Detect which cell encompasses the target text, then output its (x, y) center coordinate. 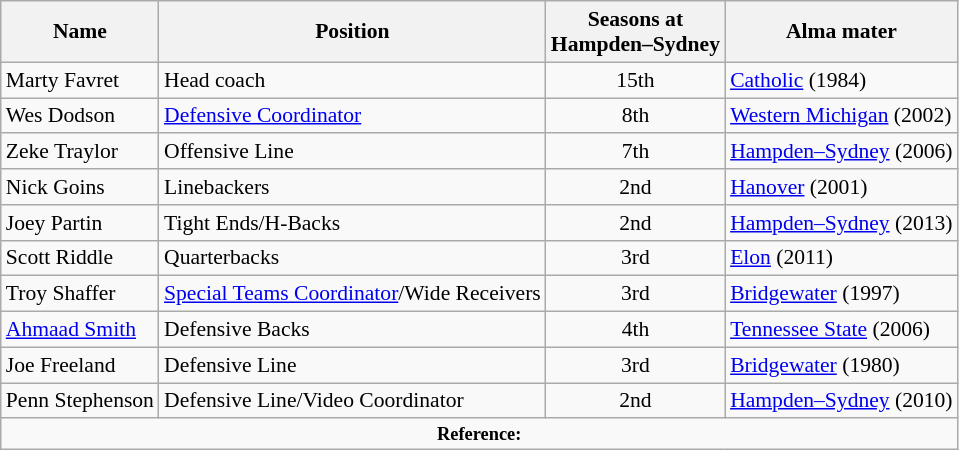
Seasons atHampden–Sydney (636, 32)
7th (636, 152)
Wes Dodson (80, 116)
Offensive Line (352, 152)
Special Teams Coordinator/Wide Receivers (352, 294)
Elon (2011) (842, 258)
Joey Partin (80, 223)
Hampden–Sydney (2013) (842, 223)
Scott Riddle (80, 258)
Penn Stephenson (80, 401)
15th (636, 80)
Defensive Line (352, 365)
Troy Shaffer (80, 294)
Hanover (2001) (842, 187)
Quarterbacks (352, 258)
Defensive Coordinator (352, 116)
Catholic (1984) (842, 80)
Reference: (480, 434)
Tennessee State (2006) (842, 330)
Ahmaad Smith (80, 330)
Hampden–Sydney (2006) (842, 152)
Hampden–Sydney (2010) (842, 401)
Alma mater (842, 32)
Bridgewater (1997) (842, 294)
Name (80, 32)
Head coach (352, 80)
Position (352, 32)
8th (636, 116)
4th (636, 330)
Nick Goins (80, 187)
Joe Freeland (80, 365)
Defensive Line/Video Coordinator (352, 401)
Zeke Traylor (80, 152)
Tight Ends/H-Backs (352, 223)
Defensive Backs (352, 330)
Marty Favret (80, 80)
Linebackers (352, 187)
Western Michigan (2002) (842, 116)
Bridgewater (1980) (842, 365)
